Return the (x, y) coordinate for the center point of the cell that contains the specified text.  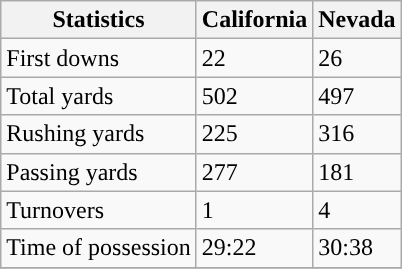
4 (357, 210)
502 (254, 96)
225 (254, 134)
22 (254, 58)
Time of possession (99, 248)
First downs (99, 58)
26 (357, 58)
1 (254, 210)
316 (357, 134)
277 (254, 172)
181 (357, 172)
Statistics (99, 20)
29:22 (254, 248)
California (254, 20)
Passing yards (99, 172)
Nevada (357, 20)
Total yards (99, 96)
Rushing yards (99, 134)
497 (357, 96)
Turnovers (99, 210)
30:38 (357, 248)
